From the cell containing the given text, extract its center point as (X, Y) coordinate. 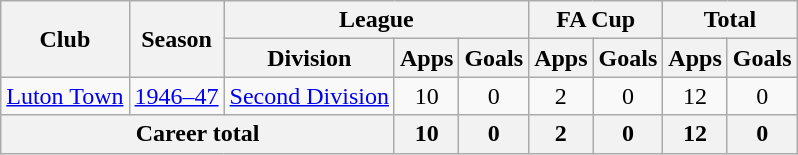
1946–47 (176, 96)
Total (730, 20)
Division (309, 58)
FA Cup (596, 20)
Career total (198, 134)
Club (65, 39)
Season (176, 39)
League (376, 20)
Luton Town (65, 96)
Second Division (309, 96)
